Pinpoint the cell where the given text exists, returning its (x, y) midpoint coordinate. 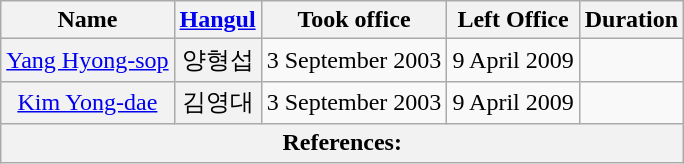
Took office (354, 20)
양형섭 (218, 60)
Left Office (513, 20)
Name (88, 20)
Kim Yong-dae (88, 102)
김영대 (218, 102)
Hangul (218, 20)
Yang Hyong-sop (88, 60)
Duration (631, 20)
References: (342, 143)
